Provide the (X, Y) coordinate of the cell's center where the given text is located.  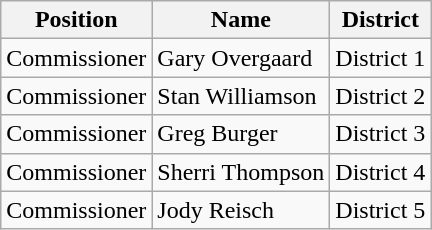
District (380, 20)
Sherri Thompson (241, 172)
Name (241, 20)
District 1 (380, 58)
District 3 (380, 134)
Position (76, 20)
Stan Williamson (241, 96)
Gary Overgaard (241, 58)
District 5 (380, 210)
District 4 (380, 172)
District 2 (380, 96)
Jody Reisch (241, 210)
Greg Burger (241, 134)
